Return (x, y) of the center of cell containing provided text 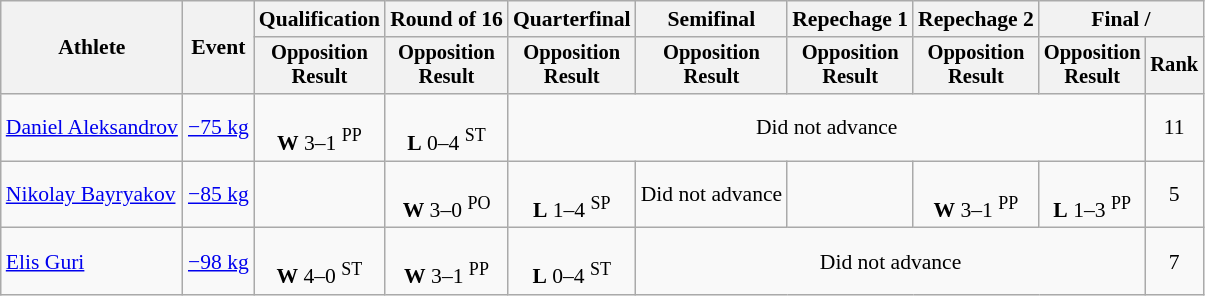
Final / (1121, 19)
L 1–4 SP (572, 194)
7 (1174, 262)
Qualification (320, 19)
−98 kg (218, 262)
Event (218, 48)
Round of 16 (446, 19)
Athlete (92, 48)
Elis Guri (92, 262)
−85 kg (218, 194)
Nikolay Bayryakov (92, 194)
L 1–3 PP (1092, 194)
Daniel Aleksandrov (92, 128)
Rank (1174, 66)
5 (1174, 194)
11 (1174, 128)
Repechage 2 (976, 19)
−75 kg (218, 128)
W 4–0 ST (320, 262)
W 3–0 PO (446, 194)
Semifinal (712, 19)
Repechage 1 (850, 19)
Quarterfinal (572, 19)
